Determine the (X, Y) coordinate at the center of the cell enclosing the given text.  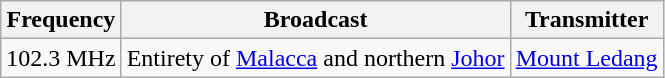
Mount Ledang (586, 58)
102.3 MHz (61, 58)
Transmitter (586, 20)
Broadcast (316, 20)
Entirety of Malacca and northern Johor (316, 58)
Frequency (61, 20)
